Return the [X, Y] coordinate for the center point of the cell that contains the specified text.  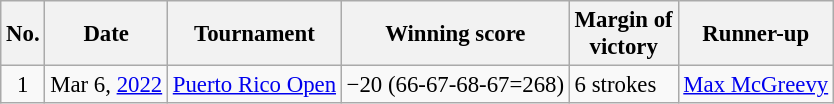
Margin ofvictory [624, 34]
Max McGreevy [756, 85]
6 strokes [624, 85]
−20 (66-67-68-67=268) [455, 85]
Tournament [254, 34]
Mar 6, 2022 [106, 85]
Puerto Rico Open [254, 85]
Winning score [455, 34]
Date [106, 34]
No. [23, 34]
1 [23, 85]
Runner-up [756, 34]
